For the text-containing cell, return its midpoint in [X, Y] coordinate format. 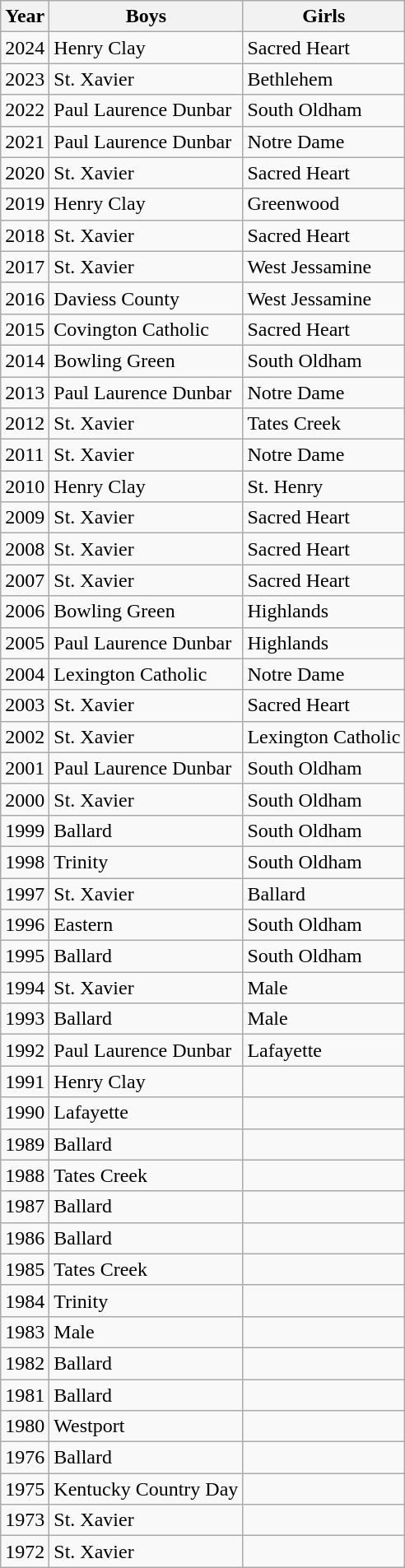
2004 [25, 674]
2022 [25, 110]
1984 [25, 1300]
Kentucky Country Day [147, 1489]
1972 [25, 1552]
Bethlehem [324, 79]
2002 [25, 737]
2024 [25, 48]
1996 [25, 925]
Boys [147, 16]
1991 [25, 1082]
1987 [25, 1207]
2015 [25, 329]
2012 [25, 424]
1993 [25, 1019]
1990 [25, 1113]
2005 [25, 643]
1994 [25, 988]
Covington Catholic [147, 329]
2007 [25, 580]
2021 [25, 142]
2001 [25, 768]
2023 [25, 79]
2018 [25, 235]
1986 [25, 1238]
1975 [25, 1489]
Greenwood [324, 204]
1980 [25, 1426]
2010 [25, 486]
Daviess County [147, 298]
Eastern [147, 925]
2009 [25, 518]
2020 [25, 173]
1982 [25, 1363]
2016 [25, 298]
2011 [25, 455]
Year [25, 16]
1976 [25, 1458]
Westport [147, 1426]
1995 [25, 956]
2000 [25, 799]
2017 [25, 267]
2013 [25, 393]
1981 [25, 1395]
2019 [25, 204]
2008 [25, 549]
1997 [25, 893]
1983 [25, 1332]
1989 [25, 1144]
2006 [25, 612]
Girls [324, 16]
2003 [25, 705]
1985 [25, 1269]
1988 [25, 1175]
1999 [25, 831]
St. Henry [324, 486]
2014 [25, 361]
1973 [25, 1520]
1992 [25, 1050]
1998 [25, 862]
